Scan for the cell matching the given text and deliver its [x, y] coordinate at center. 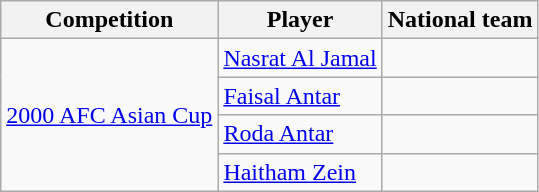
Player [300, 20]
Haitham Zein [300, 172]
Faisal Antar [300, 96]
2000 AFC Asian Cup [110, 115]
Competition [110, 20]
Nasrat Al Jamal [300, 58]
Roda Antar [300, 134]
National team [460, 20]
